From the cell containing the given text, extract its center point as [x, y] coordinate. 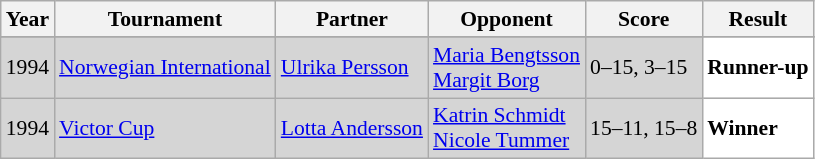
Tournament [165, 19]
Runner-up [758, 68]
Result [758, 19]
Victor Cup [165, 128]
Partner [352, 19]
Ulrika Persson [352, 68]
Norwegian International [165, 68]
Year [28, 19]
Score [644, 19]
Lotta Andersson [352, 128]
Katrin Schmidt Nicole Tummer [506, 128]
Opponent [506, 19]
15–11, 15–8 [644, 128]
Winner [758, 128]
Maria Bengtsson Margit Borg [506, 68]
0–15, 3–15 [644, 68]
